Return (x, y) of the center of cell containing provided text 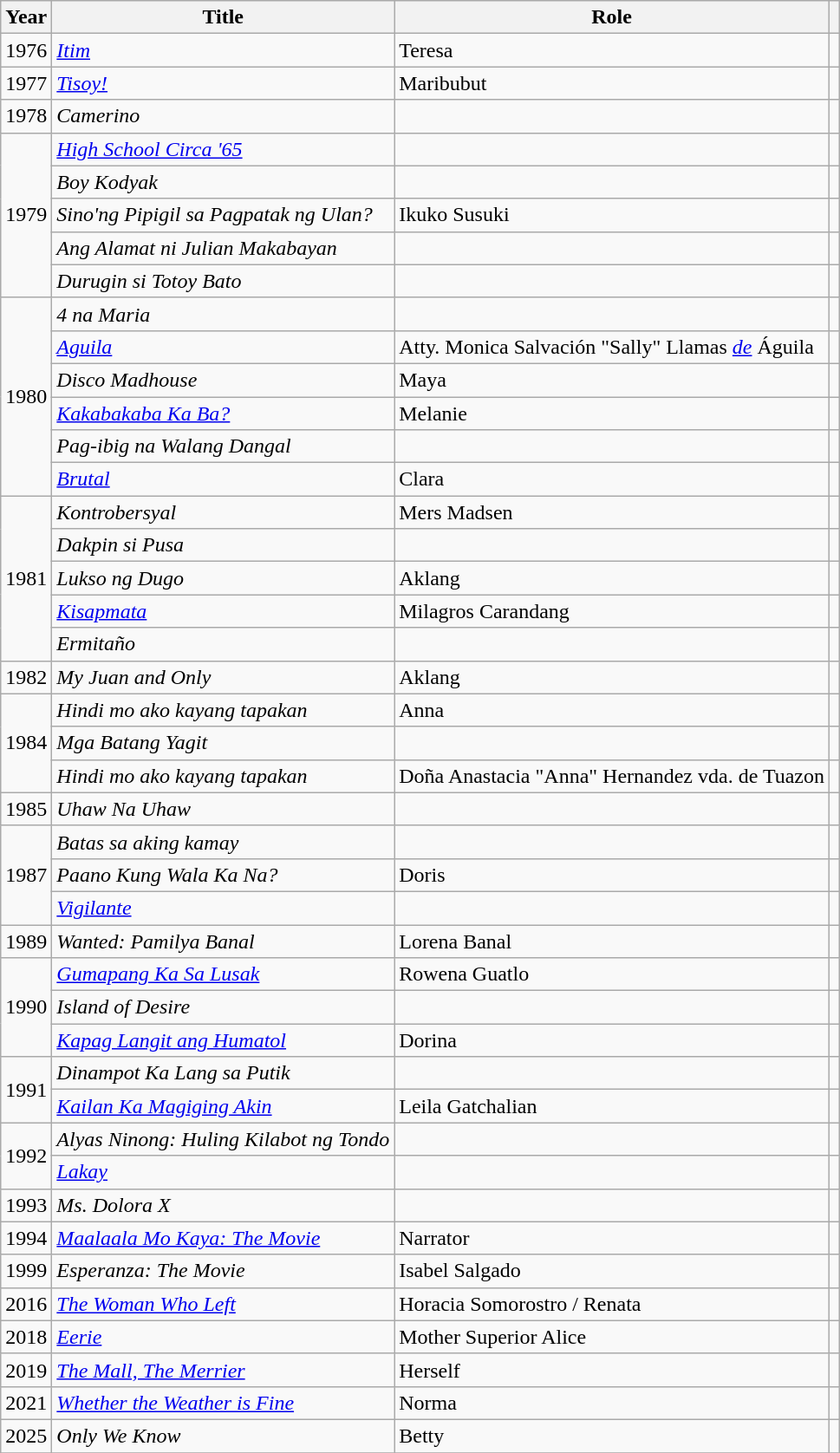
Mers Madsen (612, 512)
Anna (612, 710)
Esperanza: The Movie (224, 1271)
Wanted: Pamilya Banal (224, 941)
Betty (612, 1436)
1984 (26, 743)
1993 (26, 1205)
High School Circa '65 (224, 149)
Leila Gatchalian (612, 1106)
Dakpin si Pusa (224, 545)
My Juan and Only (224, 677)
Durugin si Totoy Bato (224, 281)
4 na Maria (224, 314)
1980 (26, 396)
1978 (26, 116)
Dorina (612, 1040)
Maribubut (612, 83)
Gumapang Ka Sa Lusak (224, 974)
The Mall, The Merrier (224, 1370)
Lukso ng Dugo (224, 578)
Itim (224, 50)
The Woman Who Left (224, 1304)
1977 (26, 83)
Kapag Langit ang Humatol (224, 1040)
Narrator (612, 1238)
Title (224, 17)
Mga Batang Yagit (224, 743)
1990 (26, 1007)
Only We Know (224, 1436)
Year (26, 17)
2016 (26, 1304)
1976 (26, 50)
Ang Alamat ni Julian Makabayan (224, 248)
1985 (26, 809)
Ms. Dolora X (224, 1205)
Role (612, 17)
Brutal (224, 479)
Paano Kung Wala Ka Na? (224, 875)
Sino'ng Pipigil sa Pagpatak ng Ulan? (224, 215)
1982 (26, 677)
Kontrobersyal (224, 512)
Isabel Salgado (612, 1271)
1994 (26, 1238)
1981 (26, 578)
Milagros Carandang (612, 611)
2025 (26, 1436)
Whether the Weather is Fine (224, 1403)
Maalaala Mo Kaya: The Movie (224, 1238)
Melanie (612, 414)
Vigilante (224, 908)
Norma (612, 1403)
1991 (26, 1090)
Teresa (612, 50)
Maya (612, 380)
2018 (26, 1337)
Clara (612, 479)
Lakay (224, 1172)
Ermitaño (224, 644)
Uhaw Na Uhaw (224, 809)
Atty. Monica Salvación "Sally" Llamas de Águila (612, 347)
Eerie (224, 1337)
Pag-ibig na Walang Dangal (224, 446)
1999 (26, 1271)
Aguila (224, 347)
1989 (26, 941)
Doris (612, 875)
Boy Kodyak (224, 182)
Alyas Ninong: Huling Kilabot ng Tondo (224, 1139)
Doña Anastacia "Anna" Hernandez vda. de Tuazon (612, 776)
Horacia Somorostro / Renata (612, 1304)
2019 (26, 1370)
Island of Desire (224, 1007)
Ikuko Susuki (612, 215)
2021 (26, 1403)
Disco Madhouse (224, 380)
1987 (26, 875)
Kailan Ka Magiging Akin (224, 1106)
Tisoy! (224, 83)
Camerino (224, 116)
Mother Superior Alice (612, 1337)
1992 (26, 1156)
Rowena Guatlo (612, 974)
Lorena Banal (612, 941)
Batas sa aking kamay (224, 842)
Kisapmata (224, 611)
Dinampot Ka Lang sa Putik (224, 1073)
Kakabakaba Ka Ba? (224, 414)
Herself (612, 1370)
1979 (26, 215)
